Capture the cell that displays the provided text and extract its [X, Y] central coordinate. 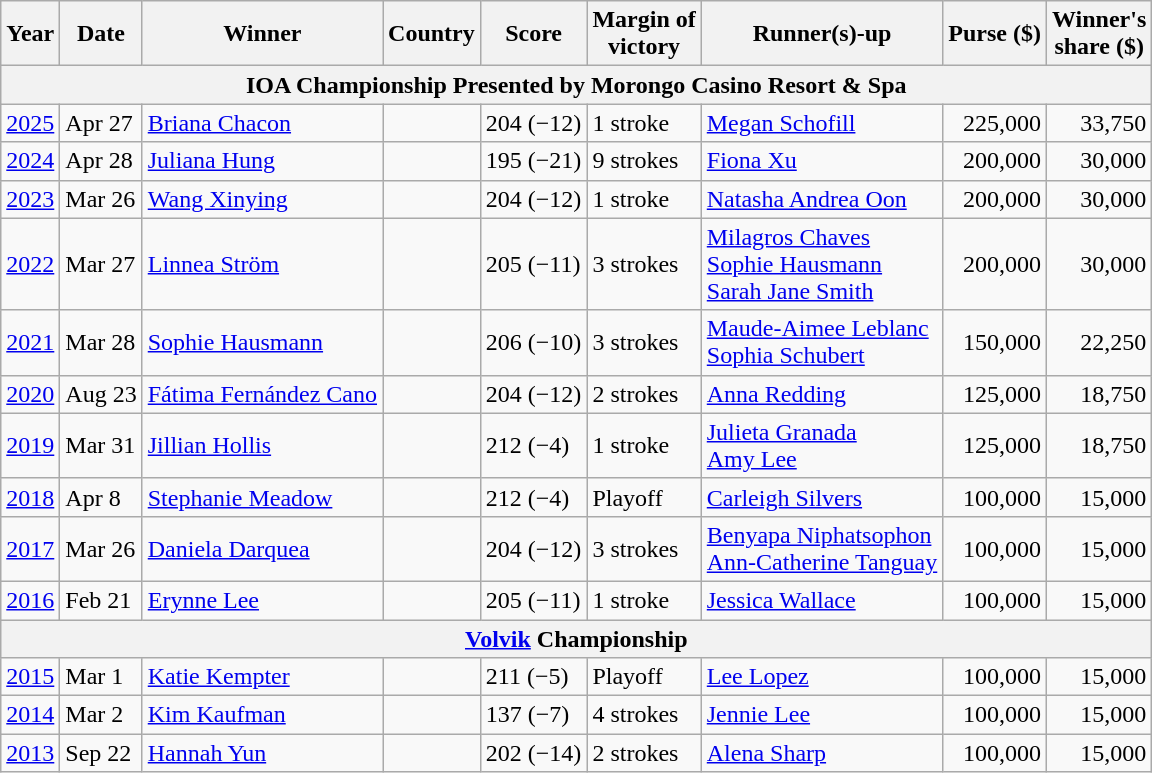
2019 [30, 446]
206 (−10) [534, 342]
Anna Redding [822, 394]
Maude-Aimee Leblanc Sophia Schubert [822, 342]
4 strokes [644, 715]
Wang Xinying [262, 199]
Score [534, 34]
Mar 1 [101, 677]
Erynne Lee [262, 600]
Jessica Wallace [822, 600]
Aug 23 [101, 394]
225,000 [995, 123]
Fátima Fernández Cano [262, 394]
Juliana Hung [262, 161]
Jillian Hollis [262, 446]
195 (−21) [534, 161]
137 (−7) [534, 715]
2013 [30, 753]
Date [101, 34]
33,750 [1100, 123]
Briana Chacon [262, 123]
2018 [30, 497]
211 (−5) [534, 677]
2020 [30, 394]
Natasha Andrea Oon [822, 199]
2016 [30, 600]
Mar 2 [101, 715]
Winner'sshare ($) [1100, 34]
2024 [30, 161]
Fiona Xu [822, 161]
2023 [30, 199]
Daniela Darquea [262, 548]
Winner [262, 34]
Mar 31 [101, 446]
2021 [30, 342]
2022 [30, 264]
2015 [30, 677]
Milagros Chaves Sophie Hausmann Sarah Jane Smith [822, 264]
Year [30, 34]
Julieta Granada Amy Lee [822, 446]
Kim Kaufman [262, 715]
Margin ofvictory [644, 34]
9 strokes [644, 161]
Country [432, 34]
Volvik Championship [576, 639]
Sophie Hausmann [262, 342]
Sep 22 [101, 753]
Benyapa Niphatsophon Ann-Catherine Tanguay [822, 548]
2014 [30, 715]
Apr 28 [101, 161]
Hannah Yun [262, 753]
Runner(s)-up [822, 34]
Jennie Lee [822, 715]
Stephanie Meadow [262, 497]
Katie Kempter [262, 677]
2017 [30, 548]
Feb 21 [101, 600]
Megan Schofill [822, 123]
Alena Sharp [822, 753]
22,250 [1100, 342]
IOA Championship Presented by Morongo Casino Resort & Spa [576, 85]
Linnea Ström [262, 264]
Mar 28 [101, 342]
Purse ($) [995, 34]
150,000 [995, 342]
Carleigh Silvers [822, 497]
Lee Lopez [822, 677]
Apr 27 [101, 123]
2025 [30, 123]
Apr 8 [101, 497]
Mar 27 [101, 264]
202 (−14) [534, 753]
